From the cell containing the given text, extract its center point as (x, y) coordinate. 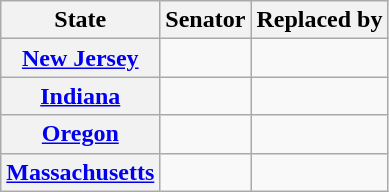
Oregon (80, 134)
Massachusetts (80, 172)
New Jersey (80, 58)
Replaced by (320, 20)
State (80, 20)
Senator (206, 20)
Indiana (80, 96)
